Return (x, y) of the center of cell containing provided text 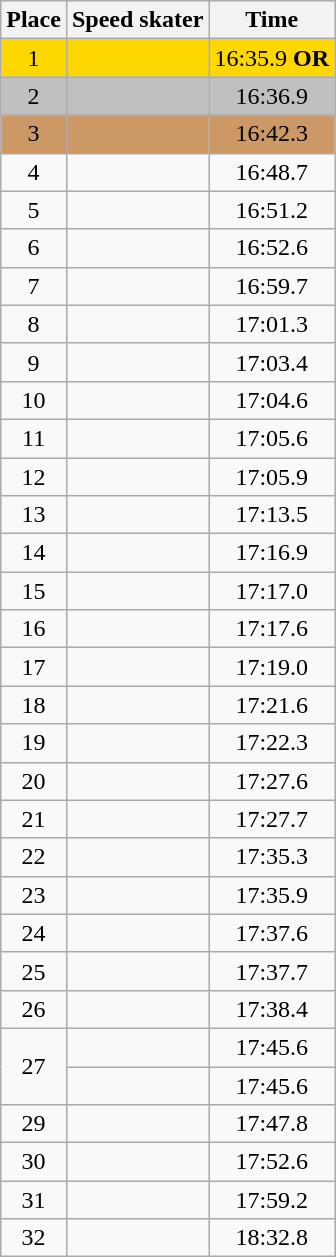
29 (34, 1124)
17:22.3 (272, 743)
17:37.6 (272, 933)
10 (34, 400)
27 (34, 1066)
11 (34, 438)
16:59.7 (272, 286)
17:35.3 (272, 857)
17 (34, 667)
26 (34, 1009)
22 (34, 857)
7 (34, 286)
17:35.9 (272, 895)
17:19.0 (272, 667)
12 (34, 477)
17:05.9 (272, 477)
Speed skater (137, 20)
1 (34, 58)
24 (34, 933)
5 (34, 210)
17:38.4 (272, 1009)
32 (34, 1238)
16:35.9 OR (272, 58)
17:52.6 (272, 1162)
20 (34, 781)
23 (34, 895)
18:32.8 (272, 1238)
30 (34, 1162)
16:42.3 (272, 134)
31 (34, 1200)
17:21.6 (272, 705)
16:52.6 (272, 248)
17:37.7 (272, 971)
25 (34, 971)
16:51.2 (272, 210)
Place (34, 20)
18 (34, 705)
17:16.9 (272, 553)
19 (34, 743)
17:17.0 (272, 591)
9 (34, 362)
2 (34, 96)
17:27.7 (272, 819)
17:13.5 (272, 515)
17:27.6 (272, 781)
17:01.3 (272, 324)
Time (272, 20)
8 (34, 324)
6 (34, 248)
15 (34, 591)
16 (34, 629)
21 (34, 819)
14 (34, 553)
13 (34, 515)
17:17.6 (272, 629)
17:47.8 (272, 1124)
16:36.9 (272, 96)
17:04.6 (272, 400)
17:59.2 (272, 1200)
16:48.7 (272, 172)
3 (34, 134)
17:03.4 (272, 362)
17:05.6 (272, 438)
4 (34, 172)
